Scan for the cell matching the given text and deliver its (x, y) coordinate at center. 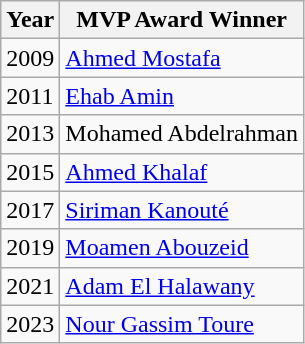
Year (30, 20)
Adam El Halawany (182, 286)
2015 (30, 172)
2021 (30, 286)
Ehab Amin (182, 96)
Ahmed Mostafa (182, 58)
2019 (30, 248)
2023 (30, 324)
2011 (30, 96)
Ahmed Khalaf (182, 172)
Nour Gassim Toure (182, 324)
Siriman Kanouté (182, 210)
2013 (30, 134)
Mohamed Abdelrahman (182, 134)
2017 (30, 210)
Moamen Abouzeid (182, 248)
MVP Award Winner (182, 20)
2009 (30, 58)
